Detect which cell encompasses the target text, then output its (X, Y) center coordinate. 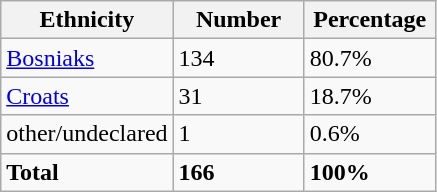
Number (238, 20)
other/undeclared (87, 134)
80.7% (370, 58)
0.6% (370, 134)
31 (238, 96)
1 (238, 134)
Percentage (370, 20)
Ethnicity (87, 20)
18.7% (370, 96)
100% (370, 172)
166 (238, 172)
Croats (87, 96)
Bosniaks (87, 58)
Total (87, 172)
134 (238, 58)
